Identify which cell holds the provided text, then report its [x, y] central coordinate. 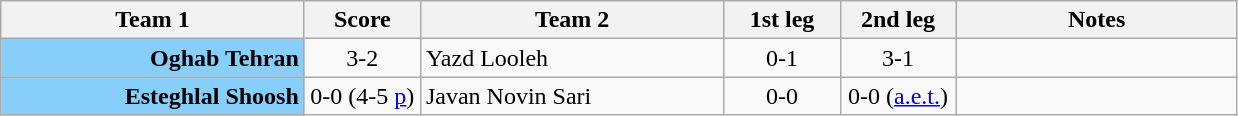
Oghab Tehran [153, 58]
Javan Novin Sari [572, 96]
Team 2 [572, 20]
0-0 [782, 96]
Esteghlal Shoosh [153, 96]
Team 1 [153, 20]
2nd leg [898, 20]
3-2 [362, 58]
1st leg [782, 20]
0-0 (4-5 p) [362, 96]
Notes [1096, 20]
Score [362, 20]
0-0 (a.e.t.) [898, 96]
3-1 [898, 58]
Yazd Looleh [572, 58]
0-1 [782, 58]
